Extract the (X, Y) coordinate from the center of the cell holding the provided text.  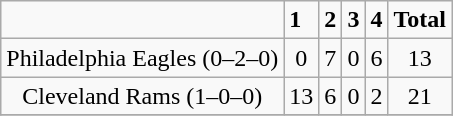
Cleveland Rams (1–0–0) (142, 96)
Total (420, 20)
7 (330, 58)
21 (420, 96)
Philadelphia Eagles (0–2–0) (142, 58)
4 (376, 20)
3 (354, 20)
1 (302, 20)
